Find where the given text appears and provide that cell's center as (X, Y) coordinate. 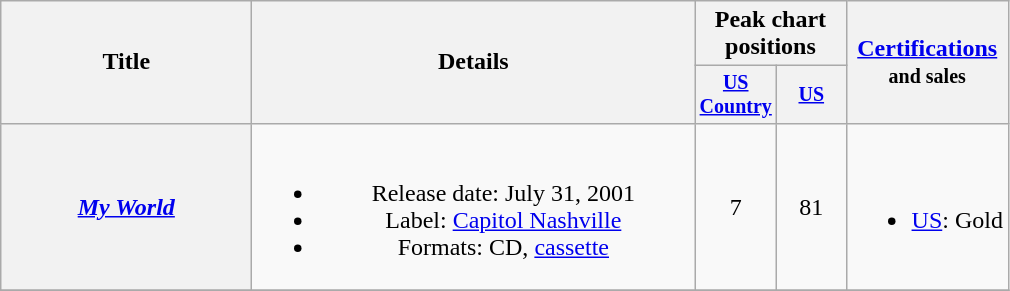
81 (812, 206)
US: Gold (927, 206)
US (812, 94)
Certificationsand sales (927, 62)
Title (126, 62)
Release date: July 31, 2001Label: Capitol NashvilleFormats: CD, cassette (474, 206)
Details (474, 62)
US Country (736, 94)
Peak chartpositions (770, 34)
7 (736, 206)
My World (126, 206)
